Search for the cell housing the specified text and yield its (x, y) center coordinate. 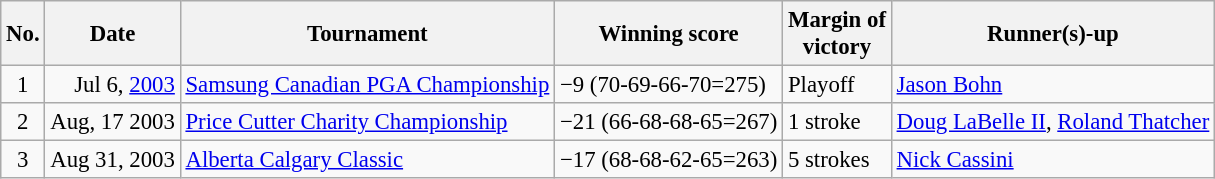
2 (23, 122)
Price Cutter Charity Championship (367, 122)
−17 (68-68-62-65=263) (669, 160)
1 (23, 85)
1 stroke (838, 122)
Runner(s)-up (1052, 34)
Margin ofvictory (838, 34)
Jason Bohn (1052, 85)
Date (112, 34)
No. (23, 34)
Winning score (669, 34)
Playoff (838, 85)
Alberta Calgary Classic (367, 160)
−21 (66-68-68-65=267) (669, 122)
5 strokes (838, 160)
Doug LaBelle II, Roland Thatcher (1052, 122)
3 (23, 160)
Jul 6, 2003 (112, 85)
Aug, 17 2003 (112, 122)
Aug 31, 2003 (112, 160)
−9 (70-69-66-70=275) (669, 85)
Samsung Canadian PGA Championship (367, 85)
Nick Cassini (1052, 160)
Tournament (367, 34)
